Provide the (X, Y) coordinate of the cell's center where the given text is located.  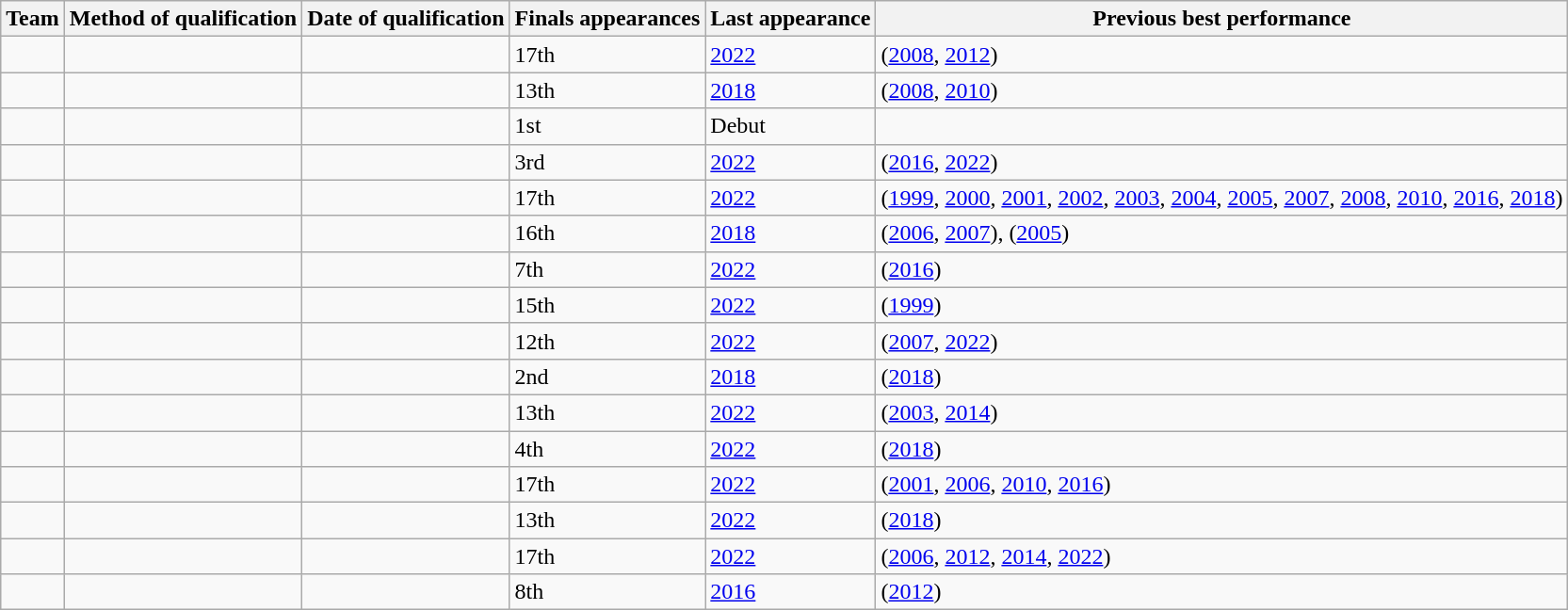
2nd (607, 377)
Debut (791, 126)
(1999, 2000, 2001, 2002, 2003, 2004, 2005, 2007, 2008, 2010, 2016, 2018) (1222, 198)
Team (33, 19)
Finals appearances (607, 19)
Previous best performance (1222, 19)
2016 (791, 592)
8th (607, 592)
(2006, 2007), (2005) (1222, 233)
16th (607, 233)
(2003, 2014) (1222, 412)
(2016, 2022) (1222, 162)
(2008, 2010) (1222, 90)
Date of qualification (406, 19)
(2006, 2012, 2014, 2022) (1222, 556)
(2001, 2006, 2010, 2016) (1222, 485)
1st (607, 126)
7th (607, 269)
4th (607, 449)
12th (607, 341)
3rd (607, 162)
Last appearance (791, 19)
(2008, 2012) (1222, 55)
(2016) (1222, 269)
15th (607, 305)
(1999) (1222, 305)
Method of qualification (183, 19)
(2007, 2022) (1222, 341)
(2012) (1222, 592)
